For the text-containing cell, return its midpoint in [x, y] coordinate format. 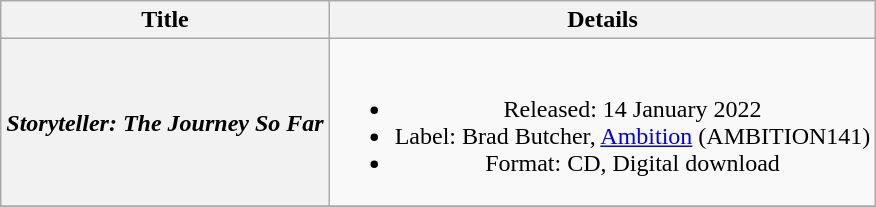
Released: 14 January 2022Label: Brad Butcher, Ambition (AMBITION141)Format: CD, Digital download [602, 122]
Details [602, 20]
Title [165, 20]
Storyteller: The Journey So Far [165, 122]
